Locate the cell with the specified text and output its (x, y) center coordinate. 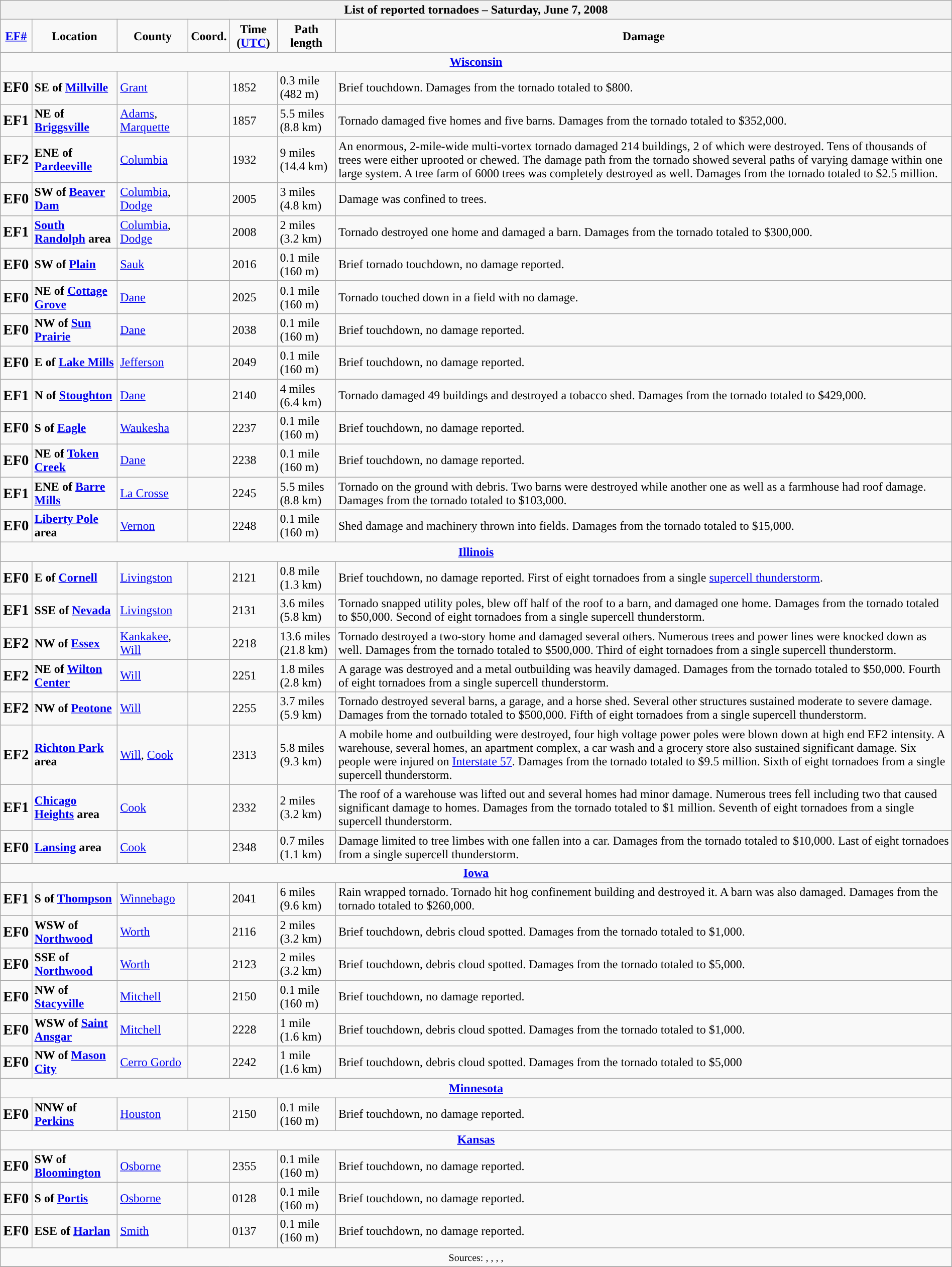
2355 (253, 1166)
NE of Token Creek (74, 461)
2242 (253, 1063)
SW of Bloomington (74, 1166)
Jefferson (153, 363)
1932 (253, 160)
6 miles(9.6 km) (306, 899)
9 miles(14.4 km) (306, 160)
1852 (253, 87)
Tornado damaged five homes and five barns. Damages from the tornado totaled to $352,000. (644, 121)
3.7 miles(5.9 km) (306, 708)
WSW of Saint Ansgar (74, 1029)
NW of Mason City (74, 1063)
La Crosse (153, 493)
3 miles(4.8 km) (306, 199)
Waukesha (153, 428)
4 miles(6.4 km) (306, 395)
NE of Briggsville (74, 121)
Time (UTC) (253, 36)
NW of Peotone (74, 708)
2348 (253, 847)
Liberty Pole area (74, 526)
Houston (153, 1114)
2025 (253, 297)
1857 (253, 121)
ESE of Harlan (74, 1231)
2332 (253, 808)
Richton Park area (74, 754)
2008 (253, 232)
2238 (253, 461)
5.8 miles(9.3 km) (306, 754)
2218 (253, 643)
Kankakee, Will (153, 643)
2005 (253, 199)
Path length (306, 36)
SSE of Nevada (74, 611)
Coord. (209, 36)
2121 (253, 578)
Brief tornado touchdown, no damage reported. (644, 264)
2251 (253, 676)
13.6 miles(21.8 km) (306, 643)
List of reported tornadoes – Saturday, June 7, 2008 (476, 10)
0.8 mile(1.3 km) (306, 578)
Illinois (476, 552)
S of Eagle (74, 428)
2248 (253, 526)
N of Stoughton (74, 395)
Location (74, 36)
WSW of Northwood (74, 931)
Brief touchdown, no damage reported. First of eight tornadoes from a single supercell thunderstorm. (644, 578)
Adams, Marquette (153, 121)
Rain wrapped tornado. Tornado hit hog confinement building and destroyed it. A barn was also damaged. Damages from the tornado totaled to $260,000. (644, 899)
Brief touchdown, debris cloud spotted. Damages from the tornado totaled to $5,000. (644, 964)
NW of Essex (74, 643)
Winnebago (153, 899)
NE of Wilton Center (74, 676)
Cerro Gordo (153, 1063)
2038 (253, 329)
EF# (16, 36)
2131 (253, 611)
Minnesota (476, 1088)
ENE of Pardeeville (74, 160)
2228 (253, 1029)
S of Thompson (74, 899)
Brief touchdown, debris cloud spotted. Damages from the tornado totaled to $5,000 (644, 1063)
SW of Plain (74, 264)
NNW of Perkins (74, 1114)
2255 (253, 708)
2016 (253, 264)
Damage (644, 36)
Chicago Heights area (74, 808)
SSE of Northwood (74, 964)
Vernon (153, 526)
SE of Millville (74, 87)
Damage was confined to trees. (644, 199)
Iowa (476, 873)
S of Portis (74, 1198)
Tornado destroyed one home and damaged a barn. Damages from the tornado totaled to $300,000. (644, 232)
2116 (253, 931)
0137 (253, 1231)
Tornado touched down in a field with no damage. (644, 297)
Sauk (153, 264)
NW of Stacyville (74, 997)
NE of Cottage Grove (74, 297)
NW of Sun Prairie (74, 329)
2041 (253, 899)
2123 (253, 964)
0128 (253, 1198)
County (153, 36)
Kansas (476, 1140)
0.7 miles(1.1 km) (306, 847)
3.6 miles(5.8 km) (306, 611)
Shed damage and machinery thrown into fields. Damages from the tornado totaled to $15,000. (644, 526)
Tornado damaged 49 buildings and destroyed a tobacco shed. Damages from the tornado totaled to $429,000. (644, 395)
Will, Cook (153, 754)
2245 (253, 493)
E of Lake Mills (74, 363)
Columbia (153, 160)
South Randolph area (74, 232)
Smith (153, 1231)
Sources: , , , , (476, 1257)
2140 (253, 395)
0.3 mile(482 m) (306, 87)
SW of Beaver Dam (74, 199)
2237 (253, 428)
2313 (253, 754)
E of Cornell (74, 578)
ENE of Barre Mills (74, 493)
Grant (153, 87)
2049 (253, 363)
Wisconsin (476, 62)
Brief touchdown. Damages from the tornado totaled to $800. (644, 87)
1.8 miles(2.8 km) (306, 676)
Lansing area (74, 847)
